Output the (X, Y) coordinate of the center of the cell containing the given text.  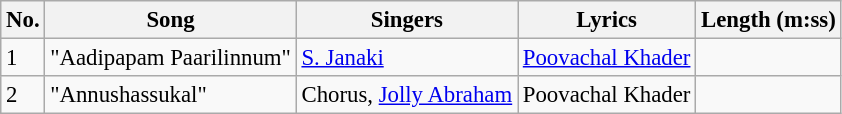
2 (23, 95)
Lyrics (607, 20)
S. Janaki (406, 58)
Singers (406, 20)
Chorus, Jolly Abraham (406, 95)
No. (23, 20)
"Aadipapam Paarilinnum" (170, 58)
Length (m:ss) (768, 20)
1 (23, 58)
"Annushassukal" (170, 95)
Song (170, 20)
